Return [x, y] of the center of cell containing provided text 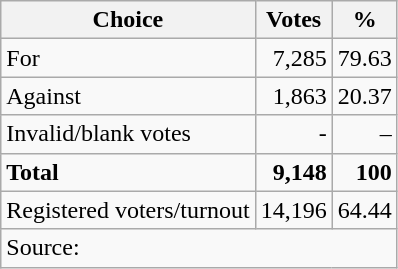
– [364, 134]
64.44 [364, 210]
- [294, 134]
Source: [199, 248]
Votes [294, 20]
Invalid/blank votes [128, 134]
14,196 [294, 210]
7,285 [294, 58]
20.37 [364, 96]
Against [128, 96]
% [364, 20]
Total [128, 172]
For [128, 58]
Choice [128, 20]
79.63 [364, 58]
100 [364, 172]
9,148 [294, 172]
Registered voters/turnout [128, 210]
1,863 [294, 96]
